Search for the cell housing the specified text and yield its (X, Y) center coordinate. 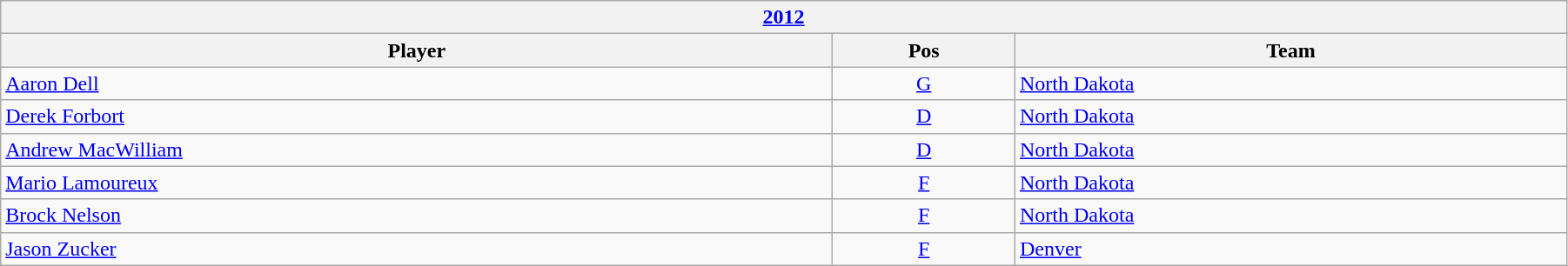
Aaron Dell (417, 83)
Denver (1290, 249)
2012 (784, 17)
Brock Nelson (417, 216)
Andrew MacWilliam (417, 150)
Player (417, 50)
Pos (924, 50)
G (924, 83)
Jason Zucker (417, 249)
Mario Lamoureux (417, 183)
Team (1290, 50)
Derek Forbort (417, 116)
